Scan for the cell matching the given text and deliver its [X, Y] coordinate at center. 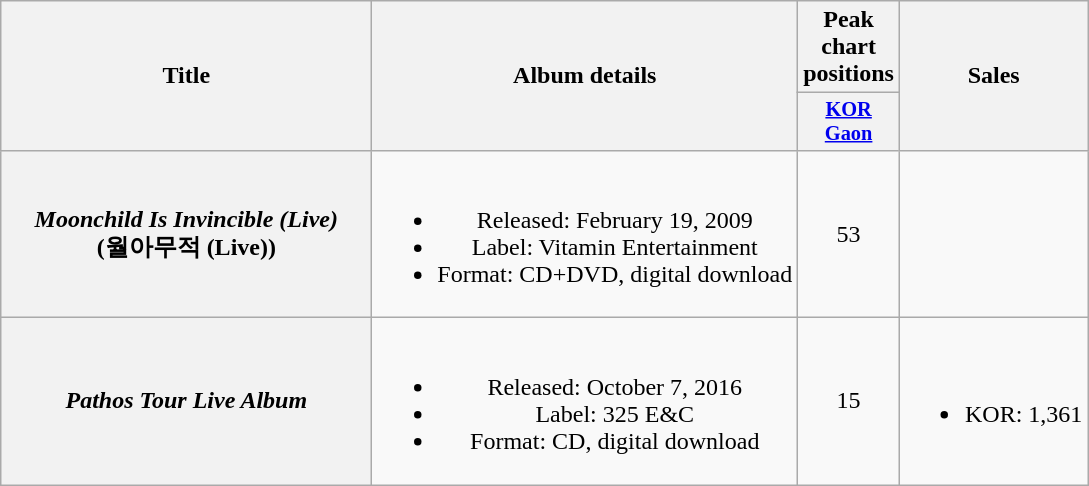
Released: October 7, 2016Label: 325 E&CFormat: CD, digital download [585, 402]
Moonchild Is Invincible (Live)(월아무적 (Live)) [186, 234]
Title [186, 76]
Sales [993, 76]
15 [849, 402]
53 [849, 234]
Album details [585, 76]
KOR: 1,361 [993, 402]
Peak chart positions [849, 47]
Pathos Tour Live Album [186, 402]
KORGaon [849, 122]
Released: February 19, 2009Label: Vitamin EntertainmentFormat: CD+DVD, digital download [585, 234]
